From the cell containing the given text, extract its center point as (x, y) coordinate. 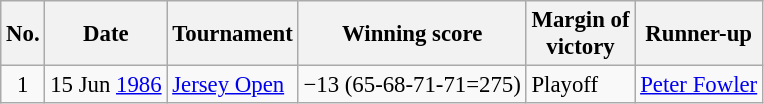
Winning score (412, 34)
Jersey Open (232, 85)
Tournament (232, 34)
1 (23, 85)
15 Jun 1986 (106, 85)
Playoff (580, 85)
Peter Fowler (699, 85)
Date (106, 34)
No. (23, 34)
Margin ofvictory (580, 34)
Runner-up (699, 34)
−13 (65-68-71-71=275) (412, 85)
